From the cell containing the given text, extract its center point as [X, Y] coordinate. 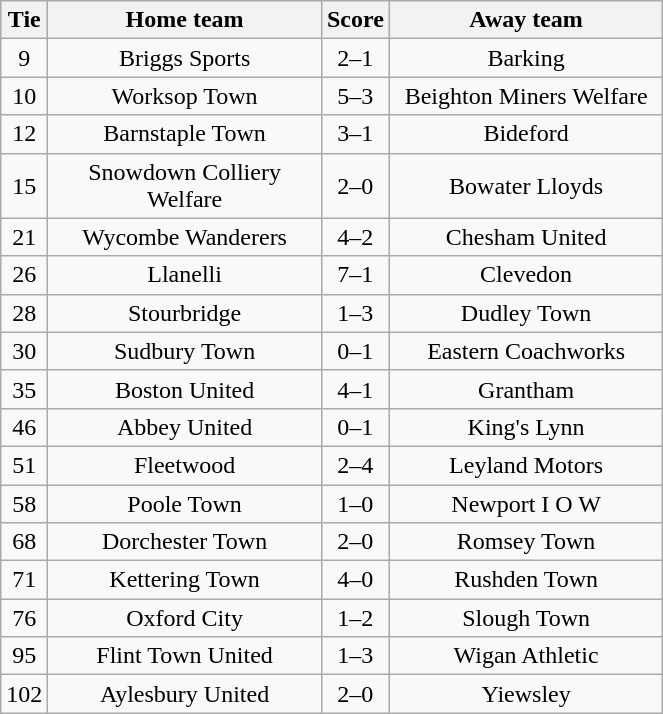
Yiewsley [526, 694]
Barnstaple Town [185, 134]
Chesham United [526, 237]
Newport I O W [526, 503]
68 [24, 542]
Tie [24, 20]
Llanelli [185, 275]
Clevedon [526, 275]
Stourbridge [185, 313]
9 [24, 58]
Score [355, 20]
95 [24, 656]
Barking [526, 58]
35 [24, 389]
Abbey United [185, 427]
Eastern Coachworks [526, 351]
Kettering Town [185, 580]
Worksop Town [185, 96]
Briggs Sports [185, 58]
21 [24, 237]
Bideford [526, 134]
4–2 [355, 237]
10 [24, 96]
Aylesbury United [185, 694]
2–1 [355, 58]
7–1 [355, 275]
71 [24, 580]
76 [24, 618]
Romsey Town [526, 542]
Away team [526, 20]
Beighton Miners Welfare [526, 96]
12 [24, 134]
102 [24, 694]
Grantham [526, 389]
Wycombe Wanderers [185, 237]
26 [24, 275]
4–1 [355, 389]
2–4 [355, 465]
46 [24, 427]
Oxford City [185, 618]
1–2 [355, 618]
15 [24, 186]
Bowater Lloyds [526, 186]
28 [24, 313]
5–3 [355, 96]
30 [24, 351]
Dudley Town [526, 313]
4–0 [355, 580]
Fleetwood [185, 465]
Flint Town United [185, 656]
3–1 [355, 134]
58 [24, 503]
Slough Town [526, 618]
Poole Town [185, 503]
Leyland Motors [526, 465]
Sudbury Town [185, 351]
Rushden Town [526, 580]
Dorchester Town [185, 542]
Home team [185, 20]
Wigan Athletic [526, 656]
51 [24, 465]
Snowdown Colliery Welfare [185, 186]
King's Lynn [526, 427]
Boston United [185, 389]
1–0 [355, 503]
